Capture the cell that displays the provided text and extract its (X, Y) central coordinate. 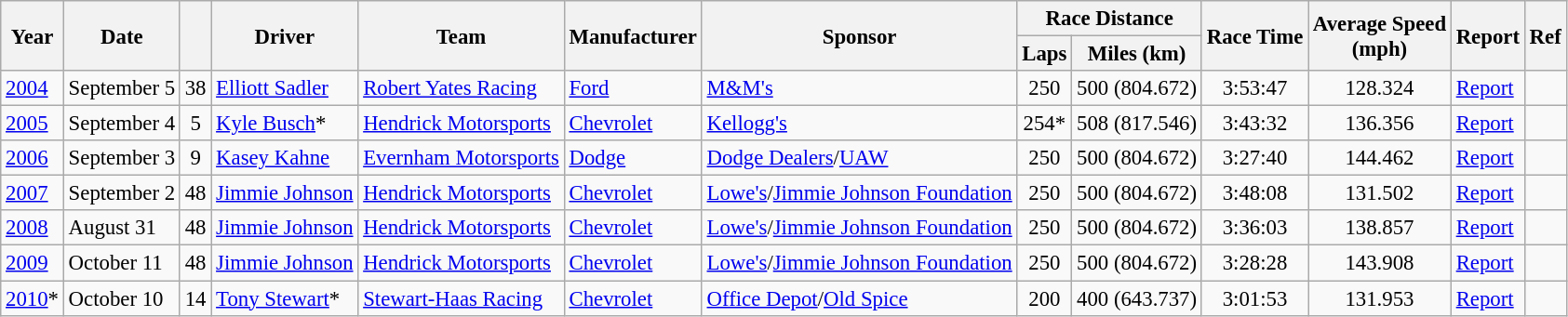
Date (121, 35)
2010* (33, 298)
143.908 (1380, 263)
2006 (33, 158)
5 (195, 124)
Ford (633, 88)
Miles (km) (1137, 54)
Manufacturer (633, 35)
144.462 (1380, 158)
Dodge Dealers/UAW (860, 158)
254* (1044, 124)
2007 (33, 193)
38 (195, 88)
Race Distance (1109, 19)
Laps (1044, 54)
Ref (1545, 35)
September 5 (121, 88)
Average Speed(mph) (1380, 35)
Robert Yates Racing (462, 88)
M&M's (860, 88)
128.324 (1380, 88)
September 2 (121, 193)
August 31 (121, 228)
131.502 (1380, 193)
3:48:08 (1254, 193)
Evernham Motorsports (462, 158)
3:01:53 (1254, 298)
Dodge (633, 158)
2005 (33, 124)
131.953 (1380, 298)
3:53:47 (1254, 88)
2009 (33, 263)
3:36:03 (1254, 228)
Race Time (1254, 35)
Year (33, 35)
Driver (285, 35)
2008 (33, 228)
3:43:32 (1254, 124)
October 11 (121, 263)
3:28:28 (1254, 263)
Office Depot/Old Spice (860, 298)
Elliott Sadler (285, 88)
Kellogg's (860, 124)
Team (462, 35)
Sponsor (860, 35)
508 (817.546) (1137, 124)
Stewart-Haas Racing (462, 298)
9 (195, 158)
14 (195, 298)
200 (1044, 298)
2004 (33, 88)
138.857 (1380, 228)
400 (643.737) (1137, 298)
September 4 (121, 124)
September 3 (121, 158)
Kyle Busch* (285, 124)
3:27:40 (1254, 158)
Tony Stewart* (285, 298)
October 10 (121, 298)
136.356 (1380, 124)
Kasey Kahne (285, 158)
